Capture the cell that displays the provided text and extract its [X, Y] central coordinate. 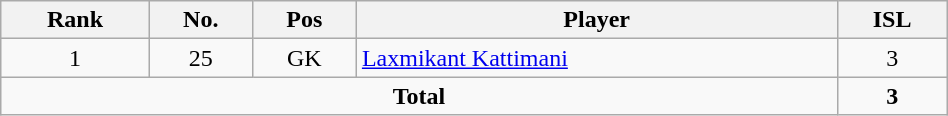
Total [419, 96]
1 [76, 58]
Laxmikant Kattimani [596, 58]
Player [596, 20]
Pos [304, 20]
Rank [76, 20]
25 [200, 58]
ISL [892, 20]
GK [304, 58]
No. [200, 20]
